Find where the given text appears and provide that cell's center as (x, y) coordinate. 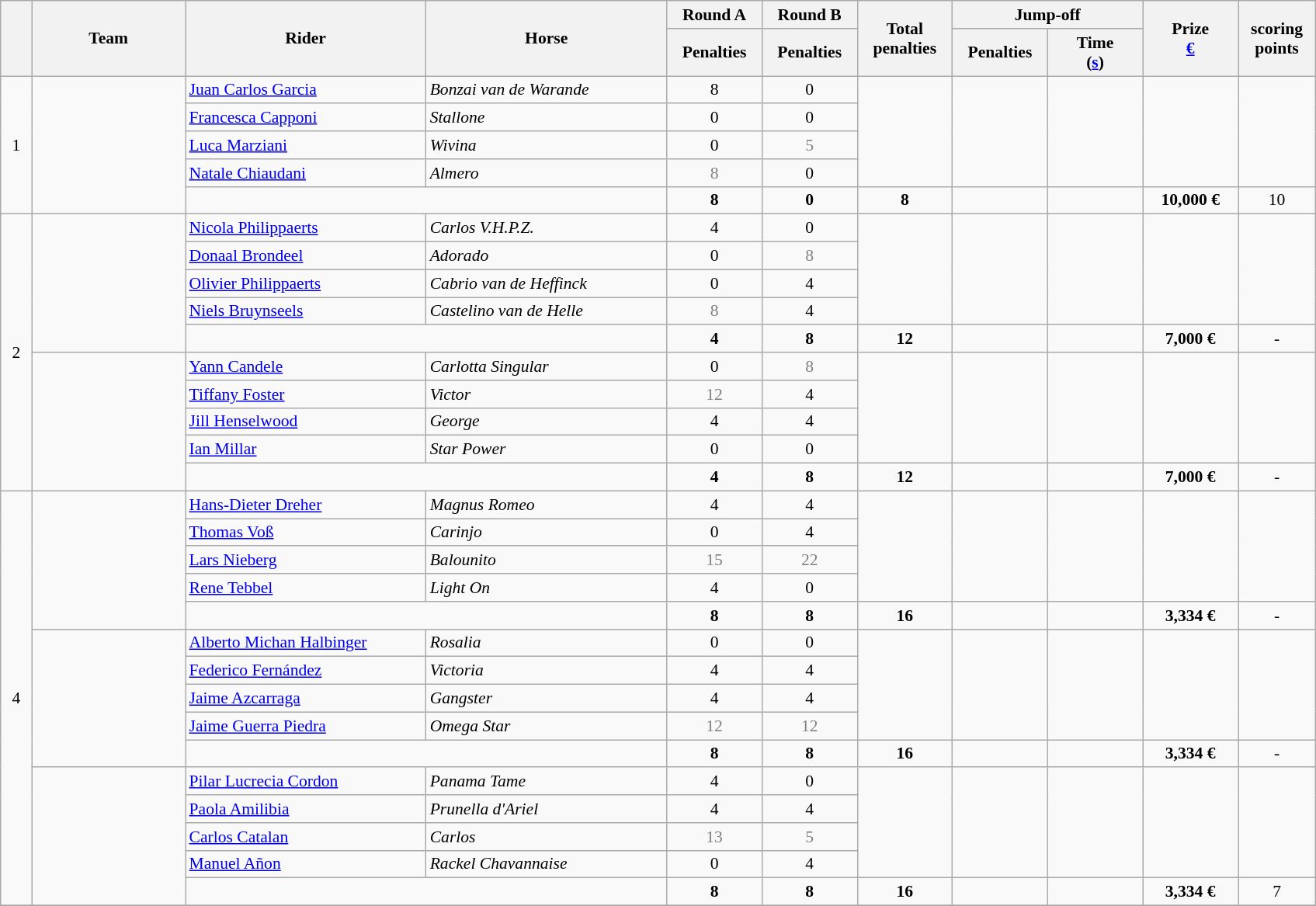
Star Power (547, 450)
Pilar Lucrecia Cordon (305, 782)
Juan Carlos Garcia (305, 90)
Round A (714, 15)
Carlos (547, 837)
Carinjo (547, 533)
10 (1276, 200)
Cabrio van de Heffinck (547, 283)
Manuel Añon (305, 864)
Jaime Azcarraga (305, 699)
Team (109, 39)
Victoria (547, 671)
Carlos Catalan (305, 837)
Prunella d'Ariel (547, 809)
2 (16, 352)
George (547, 422)
Adorado (547, 256)
Time(s) (1095, 53)
Jaime Guerra Piedra (305, 726)
Paola Amilibia (305, 809)
Magnus Romeo (547, 505)
10,000 € (1191, 200)
Luca Marziani (305, 145)
Rider (305, 39)
Tiffany Foster (305, 394)
Federico Fernández (305, 671)
Hans-Dieter Dreher (305, 505)
Bonzai van de Warande (547, 90)
Almero (547, 173)
Olivier Philippaerts (305, 283)
Wivina (547, 145)
Carlotta Singular (547, 366)
Nicola Philippaerts (305, 228)
Round B (809, 15)
7 (1276, 892)
Rosalia (547, 643)
Carlos V.H.P.Z. (547, 228)
Rene Tebbel (305, 588)
Jill Henselwood (305, 422)
Ian Millar (305, 450)
Francesca Capponi (305, 118)
Niels Bruynseels (305, 311)
Jump-off (1048, 15)
1 (16, 145)
Yann Candele (305, 366)
Alberto Michan Halbinger (305, 643)
Castelino van de Helle (547, 311)
Prize€ (1191, 39)
Lars Nieberg (305, 561)
Total penalties (905, 39)
Horse (547, 39)
Stallone (547, 118)
Light On (547, 588)
Panama Tame (547, 782)
Victor (547, 394)
13 (714, 837)
Gangster (547, 699)
22 (809, 561)
scoringpoints (1276, 39)
Balounito (547, 561)
15 (714, 561)
Natale Chiaudani (305, 173)
Rackel Chavannaise (547, 864)
Omega Star (547, 726)
Thomas Voß (305, 533)
Donaal Brondeel (305, 256)
